Capture the cell that displays the provided text and extract its (x, y) central coordinate. 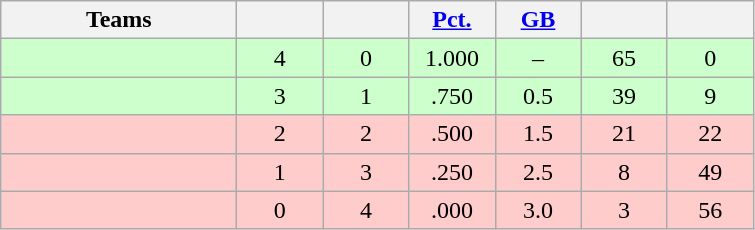
Pct. (452, 20)
56 (710, 210)
– (538, 58)
1.000 (452, 58)
.000 (452, 210)
GB (538, 20)
.250 (452, 172)
65 (624, 58)
Teams (119, 20)
.500 (452, 134)
0.5 (538, 96)
21 (624, 134)
1.5 (538, 134)
3.0 (538, 210)
49 (710, 172)
8 (624, 172)
22 (710, 134)
2.5 (538, 172)
9 (710, 96)
.750 (452, 96)
39 (624, 96)
